Output the [X, Y] coordinate of the center of the cell containing the given text.  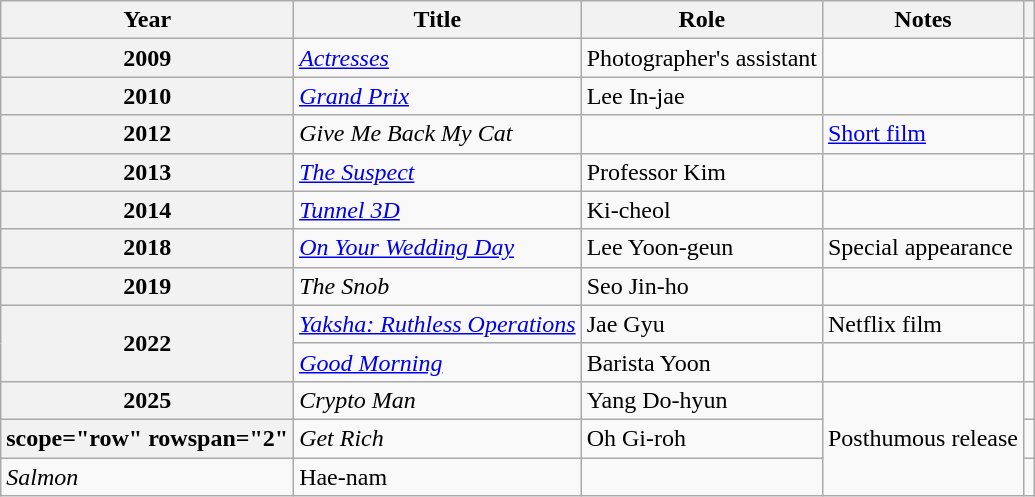
2025 [148, 400]
scope="row" rowspan="2" [148, 438]
Salmon [148, 477]
Barista Yoon [702, 362]
Actresses [438, 58]
Get Rich [438, 438]
Tunnel 3D [438, 210]
Year [148, 20]
2012 [148, 134]
Jae Gyu [702, 324]
The Suspect [438, 172]
The Snob [438, 286]
Role [702, 20]
Yang Do-hyun [702, 400]
Notes [922, 20]
On Your Wedding Day [438, 248]
Ki-cheol [702, 210]
2019 [148, 286]
2022 [148, 343]
Good Morning [438, 362]
Oh Gi-roh [702, 438]
Crypto Man [438, 400]
2014 [148, 210]
2013 [148, 172]
2010 [148, 96]
2018 [148, 248]
Hae-nam [438, 477]
Netflix film [922, 324]
Grand Prix [438, 96]
2009 [148, 58]
Lee In-jae [702, 96]
Photographer's assistant [702, 58]
Title [438, 20]
Seo Jin-ho [702, 286]
Give Me Back My Cat [438, 134]
Professor Kim [702, 172]
Short film [922, 134]
Yaksha: Ruthless Operations [438, 324]
Special appearance [922, 248]
Lee Yoon-geun [702, 248]
Posthumous release [922, 438]
